Identify which cell holds the provided text, then report its (X, Y) central coordinate. 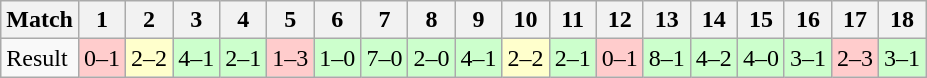
4–0 (760, 58)
13 (666, 20)
7 (384, 20)
15 (760, 20)
2 (150, 20)
14 (714, 20)
11 (572, 20)
2–3 (854, 58)
Result (40, 58)
6 (338, 20)
18 (902, 20)
1–3 (290, 58)
3 (196, 20)
17 (854, 20)
5 (290, 20)
1 (102, 20)
Match (40, 20)
1–0 (338, 58)
8 (432, 20)
10 (526, 20)
8–1 (666, 58)
9 (478, 20)
4–2 (714, 58)
7–0 (384, 58)
4 (244, 20)
16 (808, 20)
2–0 (432, 58)
12 (620, 20)
